Output the (X, Y) coordinate of the center of the cell containing the given text.  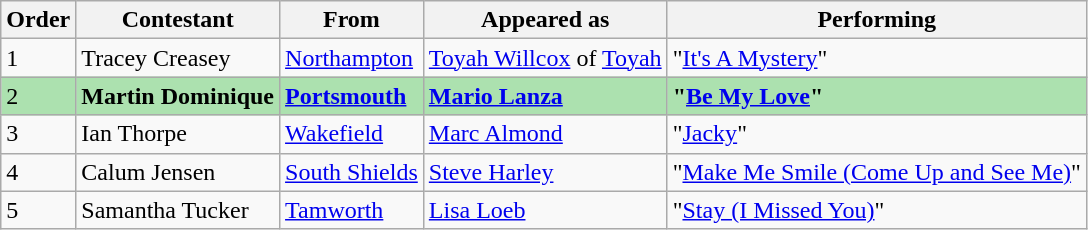
1 (38, 58)
Lisa Loeb (545, 210)
Performing (876, 20)
Tracey Creasey (178, 58)
Calum Jensen (178, 172)
5 (38, 210)
"It's A Mystery" (876, 58)
Toyah Willcox of Toyah (545, 58)
Samantha Tucker (178, 210)
Contestant (178, 20)
Marc Almond (545, 134)
Appeared as (545, 20)
South Shields (352, 172)
Order (38, 20)
Mario Lanza (545, 96)
Martin Dominique (178, 96)
"Be My Love" (876, 96)
Ian Thorpe (178, 134)
Tamworth (352, 210)
Wakefield (352, 134)
2 (38, 96)
"Stay (I Missed You)" (876, 210)
3 (38, 134)
"Make Me Smile (Come Up and See Me)" (876, 172)
Portsmouth (352, 96)
Steve Harley (545, 172)
Northampton (352, 58)
4 (38, 172)
From (352, 20)
"Jacky" (876, 134)
